Detect which cell encompasses the target text, then output its (x, y) center coordinate. 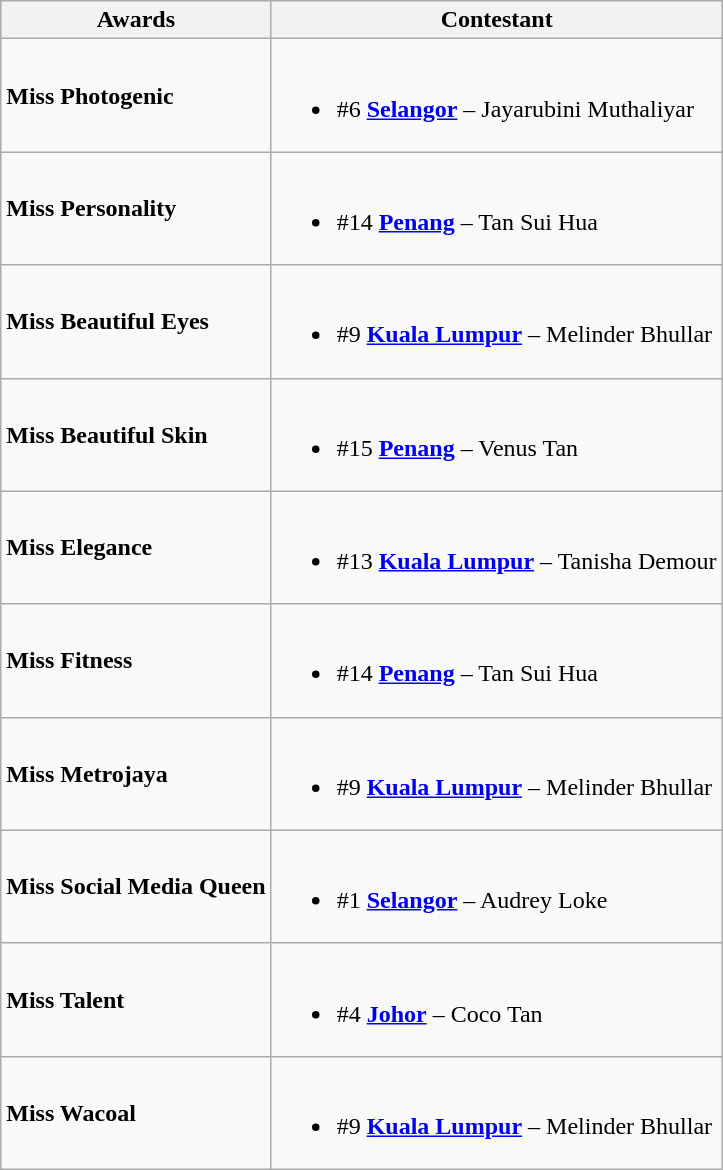
Miss Wacoal (136, 1112)
Miss Photogenic (136, 96)
#15 Penang – Venus Tan (496, 434)
Miss Metrojaya (136, 774)
#13 Kuala Lumpur – Tanisha Demour (496, 548)
#4 Johor – Coco Tan (496, 1000)
Miss Elegance (136, 548)
Contestant (496, 20)
Miss Beautiful Skin (136, 434)
Miss Social Media Queen (136, 886)
#1 Selangor – Audrey Loke (496, 886)
Miss Personality (136, 208)
Awards (136, 20)
Miss Beautiful Eyes (136, 322)
Miss Talent (136, 1000)
#6 Selangor – Jayarubini Muthaliyar (496, 96)
Miss Fitness (136, 660)
